Extract the [X, Y] coordinate from the center of the cell holding the provided text.  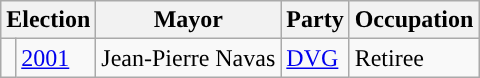
Election [48, 20]
Mayor [188, 20]
Occupation [414, 20]
2001 [56, 58]
Retiree [414, 58]
DVG [315, 58]
Party [315, 20]
Jean-Pierre Navas [188, 58]
